From the cell containing the given text, extract its center point as (X, Y) coordinate. 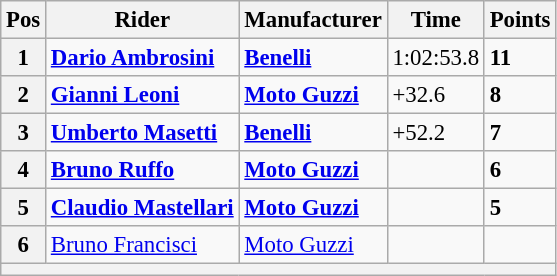
+52.2 (436, 133)
Pos (24, 20)
Claudio Mastellari (142, 208)
8 (520, 95)
3 (24, 133)
11 (520, 58)
+32.6 (436, 95)
7 (520, 133)
Rider (142, 20)
Gianni Leoni (142, 95)
Umberto Masetti (142, 133)
4 (24, 170)
Points (520, 20)
Time (436, 20)
Dario Ambrosini (142, 58)
1 (24, 58)
Bruno Ruffo (142, 170)
1:02:53.8 (436, 58)
Bruno Francisci (142, 245)
2 (24, 95)
Manufacturer (313, 20)
